Output the (X, Y) coordinate of the center of the cell containing the given text.  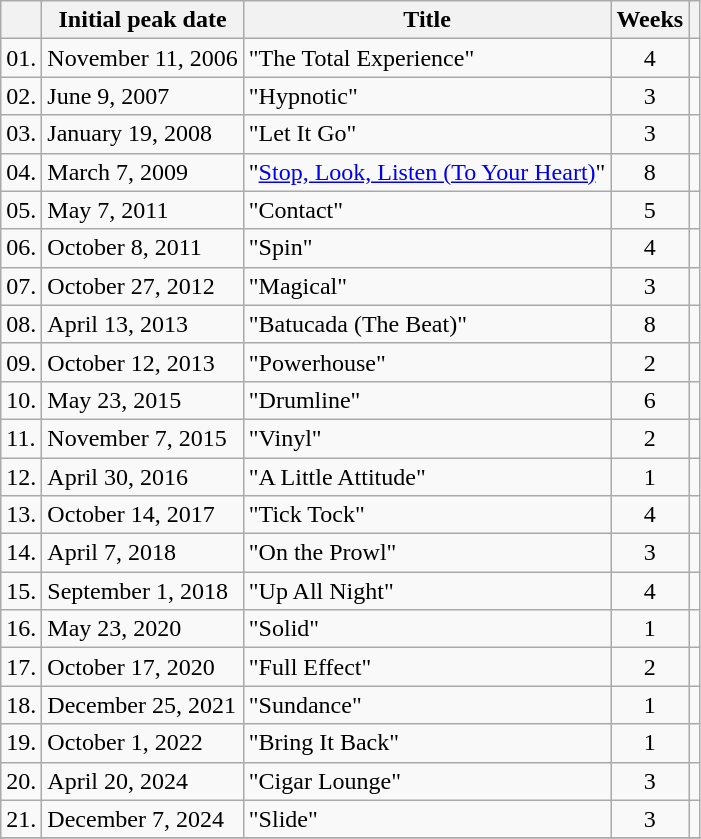
December 7, 2024 (142, 819)
June 9, 2007 (142, 96)
"Bring It Back" (427, 743)
10. (22, 400)
"Hypnotic" (427, 96)
"The Total Experience" (427, 58)
"Batucada (The Beat)" (427, 324)
"Solid" (427, 629)
September 1, 2018 (142, 591)
"Sundance" (427, 705)
October 14, 2017 (142, 515)
"Full Effect" (427, 667)
November 11, 2006 (142, 58)
October 12, 2013 (142, 362)
"Powerhouse" (427, 362)
20. (22, 781)
"Tick Tock" (427, 515)
09. (22, 362)
May 7, 2011 (142, 210)
April 20, 2024 (142, 781)
"Magical" (427, 286)
October 27, 2012 (142, 286)
"Stop, Look, Listen (To Your Heart)" (427, 172)
"Up All Night" (427, 591)
"Contact" (427, 210)
"Slide" (427, 819)
13. (22, 515)
"On the Prowl" (427, 553)
October 17, 2020 (142, 667)
01. (22, 58)
Initial peak date (142, 20)
April 7, 2018 (142, 553)
14. (22, 553)
"A Little Attitude" (427, 477)
6 (650, 400)
May 23, 2020 (142, 629)
"Cigar Lounge" (427, 781)
07. (22, 286)
06. (22, 248)
15. (22, 591)
October 1, 2022 (142, 743)
March 7, 2009 (142, 172)
April 13, 2013 (142, 324)
November 7, 2015 (142, 438)
16. (22, 629)
January 19, 2008 (142, 134)
17. (22, 667)
05. (22, 210)
October 8, 2011 (142, 248)
12. (22, 477)
03. (22, 134)
21. (22, 819)
"Spin" (427, 248)
May 23, 2015 (142, 400)
08. (22, 324)
"Drumline" (427, 400)
"Let It Go" (427, 134)
5 (650, 210)
Weeks (650, 20)
02. (22, 96)
11. (22, 438)
04. (22, 172)
18. (22, 705)
Title (427, 20)
"Vinyl" (427, 438)
19. (22, 743)
December 25, 2021 (142, 705)
April 30, 2016 (142, 477)
